Return the (X, Y) coordinate for the center point of the cell that contains the specified text.  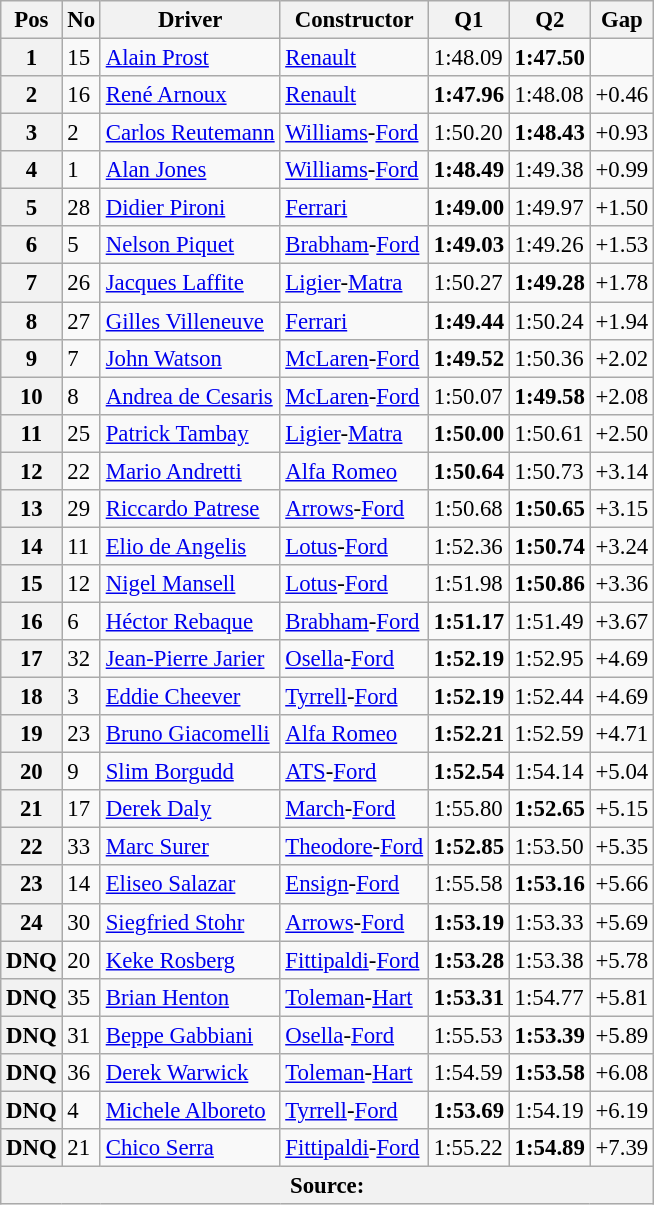
+4.71 (622, 734)
1:49.58 (550, 396)
+5.78 (622, 960)
No (81, 20)
1:53.69 (468, 1110)
+6.19 (622, 1110)
+6.08 (622, 1073)
Ensign-Ford (354, 885)
Marc Surer (190, 847)
1:49.26 (550, 245)
Slim Borgudd (190, 772)
1:54.14 (550, 772)
29 (81, 509)
+5.81 (622, 997)
+3.15 (622, 509)
1:50.27 (468, 283)
+5.35 (622, 847)
1:50.68 (468, 509)
Eddie Cheever (190, 697)
Q2 (550, 20)
1:54.89 (550, 1148)
+3.24 (622, 546)
1:50.74 (550, 546)
+1.94 (622, 321)
1:50.61 (550, 433)
1:50.36 (550, 358)
Brian Henton (190, 997)
26 (81, 283)
1:53.16 (550, 885)
31 (81, 1035)
Alan Jones (190, 170)
Q1 (468, 20)
1:53.58 (550, 1073)
Elio de Angelis (190, 546)
1:52.85 (468, 847)
25 (81, 433)
1:47.50 (550, 58)
1:50.07 (468, 396)
1:54.59 (468, 1073)
1:51.49 (550, 621)
Andrea de Cesaris (190, 396)
Siegfried Stohr (190, 922)
1:47.96 (468, 95)
+2.02 (622, 358)
Derek Warwick (190, 1073)
+3.36 (622, 584)
27 (81, 321)
1:52.95 (550, 659)
1:49.03 (468, 245)
Nelson Piquet (190, 245)
1:52.21 (468, 734)
Didier Pironi (190, 208)
Alain Prost (190, 58)
1:50.73 (550, 471)
+2.50 (622, 433)
1:50.65 (550, 509)
1:53.31 (468, 997)
1:48.09 (468, 58)
13 (32, 509)
+1.53 (622, 245)
Theodore-Ford (354, 847)
1:52.36 (468, 546)
1:53.39 (550, 1035)
1:55.58 (468, 885)
+3.67 (622, 621)
10 (32, 396)
1:50.00 (468, 433)
1:52.54 (468, 772)
18 (32, 697)
24 (32, 922)
Eliseo Salazar (190, 885)
1:55.53 (468, 1035)
1:51.17 (468, 621)
René Arnoux (190, 95)
1:53.28 (468, 960)
1:49.97 (550, 208)
30 (81, 922)
+0.99 (622, 170)
Gilles Villeneuve (190, 321)
+5.89 (622, 1035)
1:54.19 (550, 1110)
1:53.38 (550, 960)
Mario Andretti (190, 471)
Jacques Laffite (190, 283)
Riccardo Patrese (190, 509)
33 (81, 847)
1:49.00 (468, 208)
1:50.20 (468, 133)
1:52.44 (550, 697)
1:50.86 (550, 584)
19 (32, 734)
1:51.98 (468, 584)
1:55.80 (468, 809)
1:49.28 (550, 283)
Nigel Mansell (190, 584)
Gap (622, 20)
1:49.44 (468, 321)
+0.46 (622, 95)
1:54.77 (550, 997)
Beppe Gabbiani (190, 1035)
35 (81, 997)
1:48.43 (550, 133)
+5.66 (622, 885)
Chico Serra (190, 1148)
+3.14 (622, 471)
Jean-Pierre Jarier (190, 659)
Bruno Giacomelli (190, 734)
John Watson (190, 358)
1:50.64 (468, 471)
Carlos Reutemann (190, 133)
+7.39 (622, 1148)
32 (81, 659)
1:52.65 (550, 809)
+1.50 (622, 208)
1:48.49 (468, 170)
Source: (328, 1185)
+0.93 (622, 133)
+5.04 (622, 772)
Derek Daly (190, 809)
28 (81, 208)
1:55.22 (468, 1148)
+5.15 (622, 809)
1:53.19 (468, 922)
+5.69 (622, 922)
Driver (190, 20)
1:49.38 (550, 170)
Héctor Rebaque (190, 621)
1:50.24 (550, 321)
1:48.08 (550, 95)
Keke Rosberg (190, 960)
1:52.59 (550, 734)
+1.78 (622, 283)
1:49.52 (468, 358)
Constructor (354, 20)
1:53.50 (550, 847)
Michele Alboreto (190, 1110)
+2.08 (622, 396)
March-Ford (354, 809)
Pos (32, 20)
ATS-Ford (354, 772)
1:53.33 (550, 922)
Patrick Tambay (190, 433)
36 (81, 1073)
